Return (X, Y) of the center of cell containing provided text 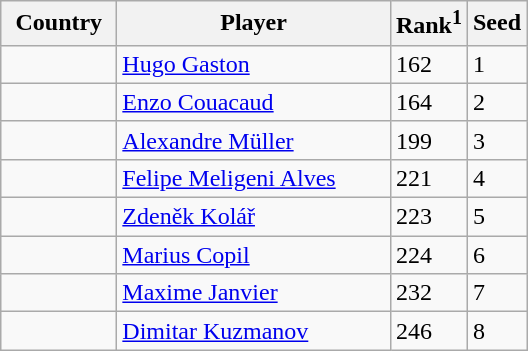
1 (496, 64)
Rank1 (428, 24)
Player (254, 24)
Zdeněk Kolář (254, 217)
3 (496, 140)
162 (428, 64)
223 (428, 217)
Dimitar Kuzmanov (254, 331)
164 (428, 102)
4 (496, 178)
Seed (496, 24)
224 (428, 255)
Hugo Gaston (254, 64)
232 (428, 293)
221 (428, 178)
Country (59, 24)
6 (496, 255)
Marius Copil (254, 255)
199 (428, 140)
Maxime Janvier (254, 293)
7 (496, 293)
Enzo Couacaud (254, 102)
Felipe Meligeni Alves (254, 178)
5 (496, 217)
8 (496, 331)
Alexandre Müller (254, 140)
2 (496, 102)
246 (428, 331)
